For the text-containing cell, return its midpoint in (x, y) coordinate format. 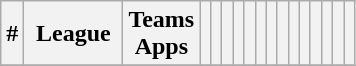
# (12, 34)
League (74, 34)
TeamsApps (162, 34)
